Output the (x, y) coordinate of the center of the cell containing the given text.  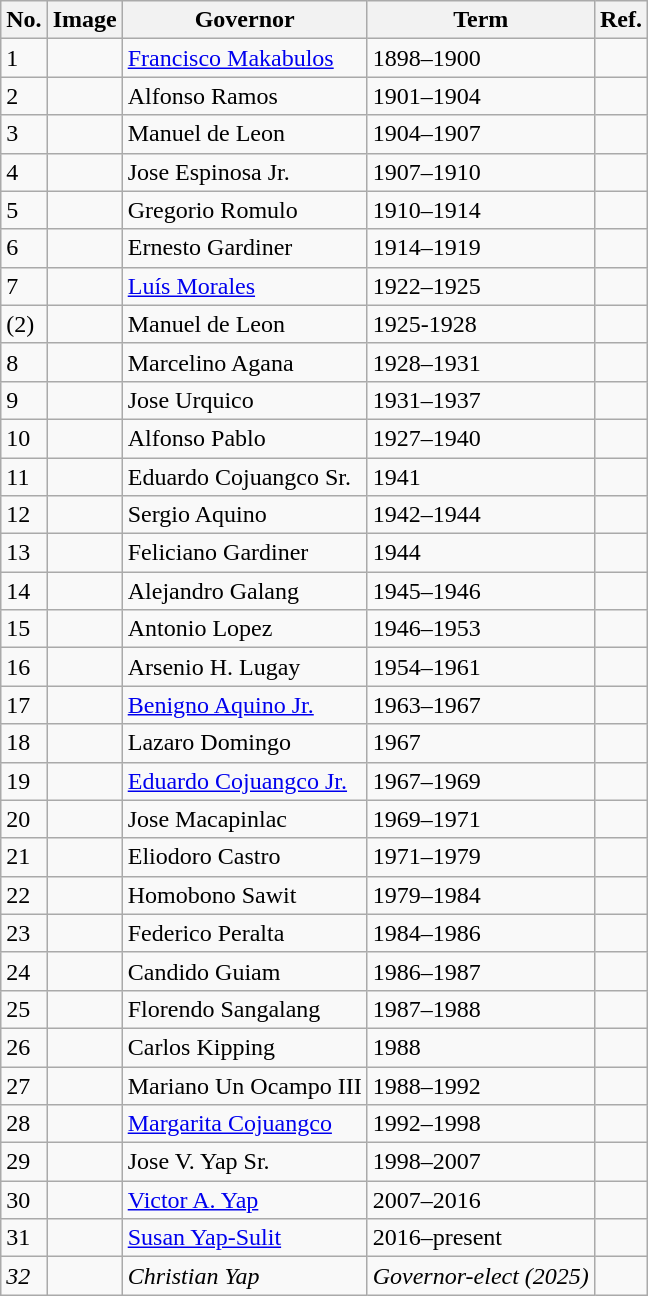
Margarita Cojuangco (244, 1124)
Eduardo Cojuangco Sr. (244, 477)
1988–1992 (480, 1085)
25 (24, 1009)
20 (24, 819)
Antonio Lopez (244, 629)
12 (24, 515)
24 (24, 971)
2 (24, 96)
7 (24, 286)
Eliodoro Castro (244, 857)
8 (24, 362)
1967–1969 (480, 781)
Homobono Sawit (244, 895)
Jose V. Yap Sr. (244, 1162)
Jose Urquico (244, 400)
11 (24, 477)
Eduardo Cojuangco Jr. (244, 781)
Alejandro Galang (244, 591)
1914–1919 (480, 248)
1987–1988 (480, 1009)
Marcelino Agana (244, 362)
1907–1910 (480, 172)
19 (24, 781)
5 (24, 210)
1954–1961 (480, 667)
1910–1914 (480, 210)
Carlos Kipping (244, 1047)
1901–1904 (480, 96)
Governor-elect (2025) (480, 1276)
18 (24, 743)
Luís Morales (244, 286)
1988 (480, 1047)
1904–1907 (480, 134)
2016–present (480, 1238)
1922–1925 (480, 286)
Christian Yap (244, 1276)
26 (24, 1047)
Ernesto Gardiner (244, 248)
15 (24, 629)
1969–1971 (480, 819)
27 (24, 1085)
4 (24, 172)
Arsenio H. Lugay (244, 667)
1898–1900 (480, 58)
1942–1944 (480, 515)
22 (24, 895)
Gregorio Romulo (244, 210)
6 (24, 248)
Governor (244, 20)
29 (24, 1162)
1984–1986 (480, 933)
17 (24, 705)
32 (24, 1276)
1928–1931 (480, 362)
Alfonso Ramos (244, 96)
Ref. (620, 20)
No. (24, 20)
Lazaro Domingo (244, 743)
3 (24, 134)
1945–1946 (480, 591)
1927–1940 (480, 438)
14 (24, 591)
1979–1984 (480, 895)
Susan Yap-Sulit (244, 1238)
Mariano Un Ocampo III (244, 1085)
Victor A. Yap (244, 1200)
Jose Espinosa Jr. (244, 172)
Alfonso Pablo (244, 438)
1946–1953 (480, 629)
Candido Guiam (244, 971)
(2) (24, 324)
1944 (480, 553)
Benigno Aquino Jr. (244, 705)
Florendo Sangalang (244, 1009)
21 (24, 857)
1 (24, 58)
9 (24, 400)
31 (24, 1238)
30 (24, 1200)
Feliciano Gardiner (244, 553)
1931–1937 (480, 400)
Jose Macapinlac (244, 819)
1971–1979 (480, 857)
Term (480, 20)
Image (84, 20)
1963–1967 (480, 705)
1941 (480, 477)
1925-1928 (480, 324)
1967 (480, 743)
1992–1998 (480, 1124)
28 (24, 1124)
23 (24, 933)
1998–2007 (480, 1162)
Federico Peralta (244, 933)
Sergio Aquino (244, 515)
10 (24, 438)
Francisco Makabulos (244, 58)
1986–1987 (480, 971)
2007–2016 (480, 1200)
16 (24, 667)
13 (24, 553)
